Search for the cell housing the specified text and yield its [X, Y] center coordinate. 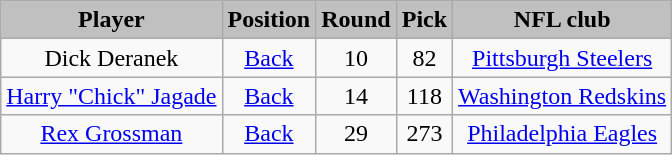
NFL club [562, 20]
29 [356, 134]
Washington Redskins [562, 96]
Pittsburgh Steelers [562, 58]
10 [356, 58]
Dick Deranek [112, 58]
Philadelphia Eagles [562, 134]
Harry "Chick" Jagade [112, 96]
Round [356, 20]
Rex Grossman [112, 134]
14 [356, 96]
Player [112, 20]
118 [424, 96]
82 [424, 58]
Pick [424, 20]
273 [424, 134]
Position [269, 20]
